Capture the cell that displays the provided text and extract its [x, y] central coordinate. 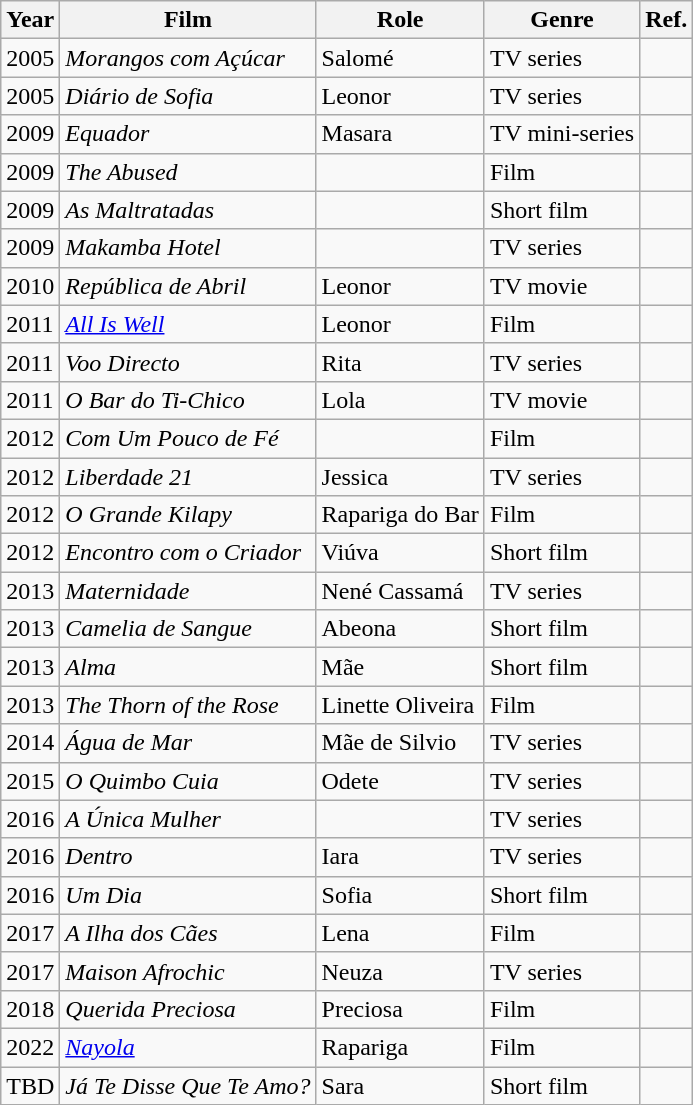
O Quimbo Cuia [188, 781]
2022 [30, 1047]
Mãe [400, 667]
Encontro com o Criador [188, 553]
Neuza [400, 971]
Nené Cassamá [400, 591]
Mãe de Silvio [400, 743]
Year [30, 20]
Genre [562, 20]
Iara [400, 857]
2018 [30, 1009]
Makamba Hotel [188, 248]
Odete [400, 781]
Rapariga [400, 1047]
A Única Mulher [188, 819]
TBD [30, 1085]
Viúva [400, 553]
Dentro [188, 857]
All Is Well [188, 324]
Linette Oliveira [400, 705]
O Bar do Ti-Chico [188, 400]
Masara [400, 134]
2010 [30, 286]
Querida Preciosa [188, 1009]
O Grande Kilapy [188, 515]
A Ilha dos Cães [188, 933]
Já Te Disse Que Te Amo? [188, 1085]
Voo Directo [188, 362]
Rapariga do Bar [400, 515]
Água de Mar [188, 743]
Maternidade [188, 591]
Ref. [666, 20]
Abeona [400, 629]
Diário de Sofia [188, 96]
Com Um Pouco de Fé [188, 438]
Alma [188, 667]
Morangos com Açúcar [188, 58]
Um Dia [188, 895]
Camelia de Sangue [188, 629]
The Abused [188, 172]
Lena [400, 933]
Rita [400, 362]
Sara [400, 1085]
Lola [400, 400]
2014 [30, 743]
2015 [30, 781]
Nayola [188, 1047]
Liberdade 21 [188, 477]
As Maltratadas [188, 210]
Jessica [400, 477]
The Thorn of the Rose [188, 705]
Preciosa [400, 1009]
República de Abril [188, 286]
Equador [188, 134]
TV mini-series [562, 134]
Salomé [400, 58]
Maison Afrochic [188, 971]
Role [400, 20]
Sofia [400, 895]
